Find where the given text appears and provide that cell's center as (X, Y) coordinate. 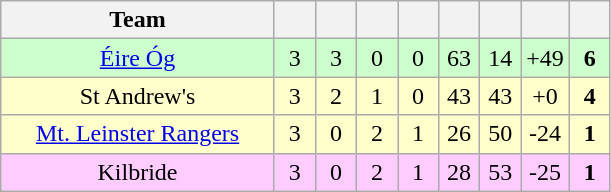
-25 (546, 172)
6 (590, 58)
+0 (546, 96)
Kilbride (138, 172)
+49 (546, 58)
63 (460, 58)
14 (500, 58)
28 (460, 172)
St Andrew's (138, 96)
Mt. Leinster Rangers (138, 134)
50 (500, 134)
53 (500, 172)
Team (138, 20)
Éire Óg (138, 58)
26 (460, 134)
-24 (546, 134)
4 (590, 96)
